Capture the cell that displays the provided text and extract its [X, Y] central coordinate. 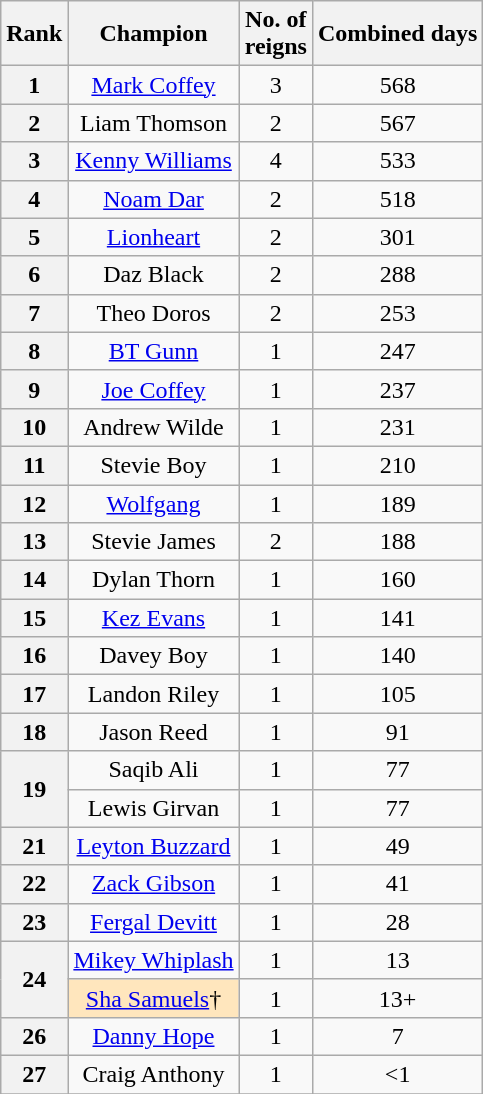
188 [397, 542]
15 [34, 618]
Mark Coffey [154, 85]
533 [397, 161]
24 [34, 979]
Theo Doros [154, 313]
Davey Boy [154, 656]
567 [397, 123]
Jason Reed [154, 732]
Mikey Whiplash [154, 960]
Leyton Buzzard [154, 846]
Fergal Devitt [154, 922]
Craig Anthony [154, 1074]
9 [34, 389]
27 [34, 1074]
Saqib Ali [154, 770]
231 [397, 427]
Lewis Girvan [154, 808]
253 [397, 313]
12 [34, 503]
Liam Thomson [154, 123]
10 [34, 427]
BT Gunn [154, 351]
105 [397, 694]
Stevie James [154, 542]
Combined days [397, 34]
41 [397, 884]
247 [397, 351]
141 [397, 618]
14 [34, 580]
Lionheart [154, 237]
21 [34, 846]
16 [34, 656]
Wolfgang [154, 503]
237 [397, 389]
Champion [154, 34]
11 [34, 465]
Kez Evans [154, 618]
No. ofreigns [276, 34]
23 [34, 922]
49 [397, 846]
Daz Black [154, 275]
19 [34, 789]
518 [397, 199]
Danny Hope [154, 1036]
140 [397, 656]
Dylan Thorn [154, 580]
189 [397, 503]
Sha Samuels† [154, 998]
568 [397, 85]
Andrew Wilde [154, 427]
160 [397, 580]
Zack Gibson [154, 884]
Noam Dar [154, 199]
Landon Riley [154, 694]
Kenny Williams [154, 161]
210 [397, 465]
91 [397, 732]
22 [34, 884]
28 [397, 922]
18 [34, 732]
26 [34, 1036]
Joe Coffey [154, 389]
288 [397, 275]
5 [34, 237]
8 [34, 351]
301 [397, 237]
17 [34, 694]
6 [34, 275]
Rank [34, 34]
13+ [397, 998]
Stevie Boy [154, 465]
<1 [397, 1074]
